Pinpoint the cell where the given text exists, returning its [x, y] midpoint coordinate. 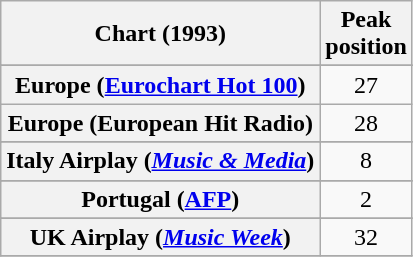
Chart (1993) [160, 34]
2 [366, 199]
Peakposition [366, 34]
27 [366, 85]
Italy Airplay (Music & Media) [160, 161]
Europe (Eurochart Hot 100) [160, 85]
Europe (European Hit Radio) [160, 123]
8 [366, 161]
Portugal (AFP) [160, 199]
28 [366, 123]
UK Airplay (Music Week) [160, 237]
32 [366, 237]
